Pinpoint the cell where the given text exists, returning its [X, Y] midpoint coordinate. 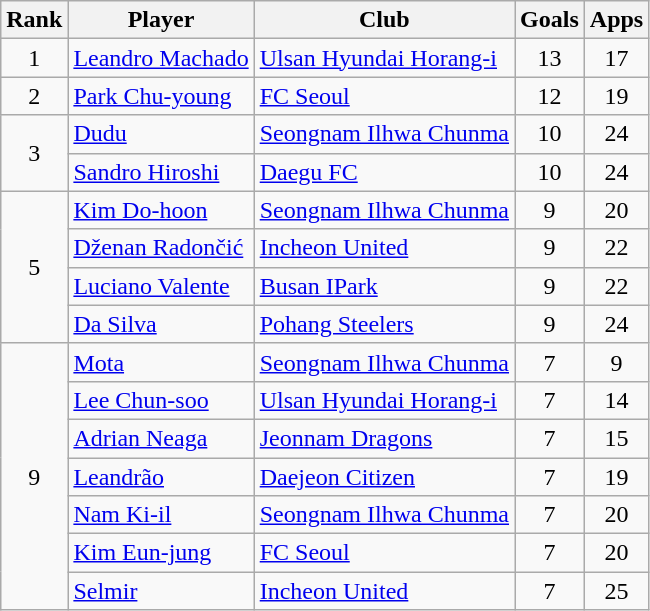
Park Chu-young [161, 96]
Busan IPark [384, 286]
Goals [550, 20]
13 [550, 58]
Nam Ki-il [161, 515]
Lee Chun-soo [161, 400]
1 [34, 58]
15 [616, 438]
Luciano Valente [161, 286]
Kim Eun-jung [161, 553]
Selmir [161, 591]
2 [34, 96]
Mota [161, 362]
Sandro Hiroshi [161, 172]
Player [161, 20]
Leandro Machado [161, 58]
Daegu FC [384, 172]
17 [616, 58]
Pohang Steelers [384, 324]
3 [34, 153]
Leandrão [161, 477]
14 [616, 400]
Jeonnam Dragons [384, 438]
Adrian Neaga [161, 438]
Daejeon Citizen [384, 477]
12 [550, 96]
Rank [34, 20]
Dženan Radončić [161, 248]
5 [34, 267]
Da Silva [161, 324]
Kim Do-hoon [161, 210]
Club [384, 20]
Dudu [161, 134]
25 [616, 591]
Apps [616, 20]
